Return the (x, y) coordinate for the center point of the cell that contains the specified text.  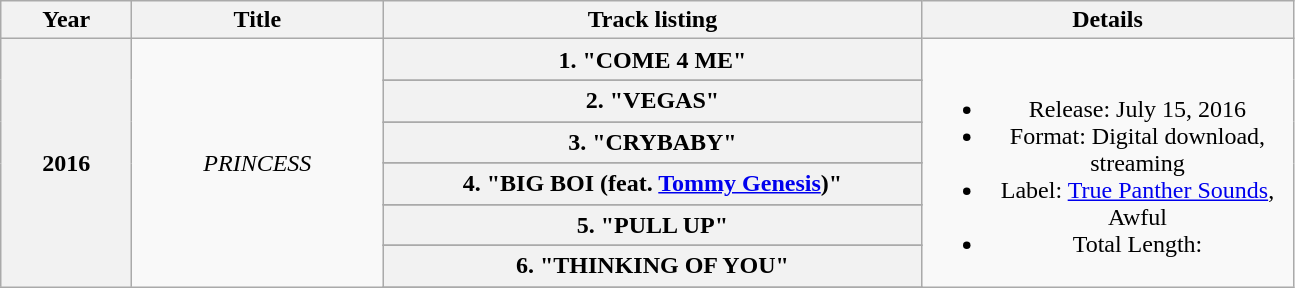
2. "VEGAS" (652, 100)
Release: July 15, 2016Format: Digital download, streamingLabel: True Panther Sounds, AwfulTotal Length: (1108, 163)
Track listing (652, 20)
Title (258, 20)
4. "BIG BOI (feat. Tommy Genesis)" (652, 184)
5. "PULL UP" (652, 224)
PRINCESS (258, 163)
Year (66, 20)
2016 (66, 163)
3. "CRYBABY" (652, 142)
Details (1108, 20)
6. "THINKING OF YOU" (652, 266)
1. "COME 4 ME" (652, 60)
